Provide the [X, Y] coordinate of the cell's center where the given text is located.  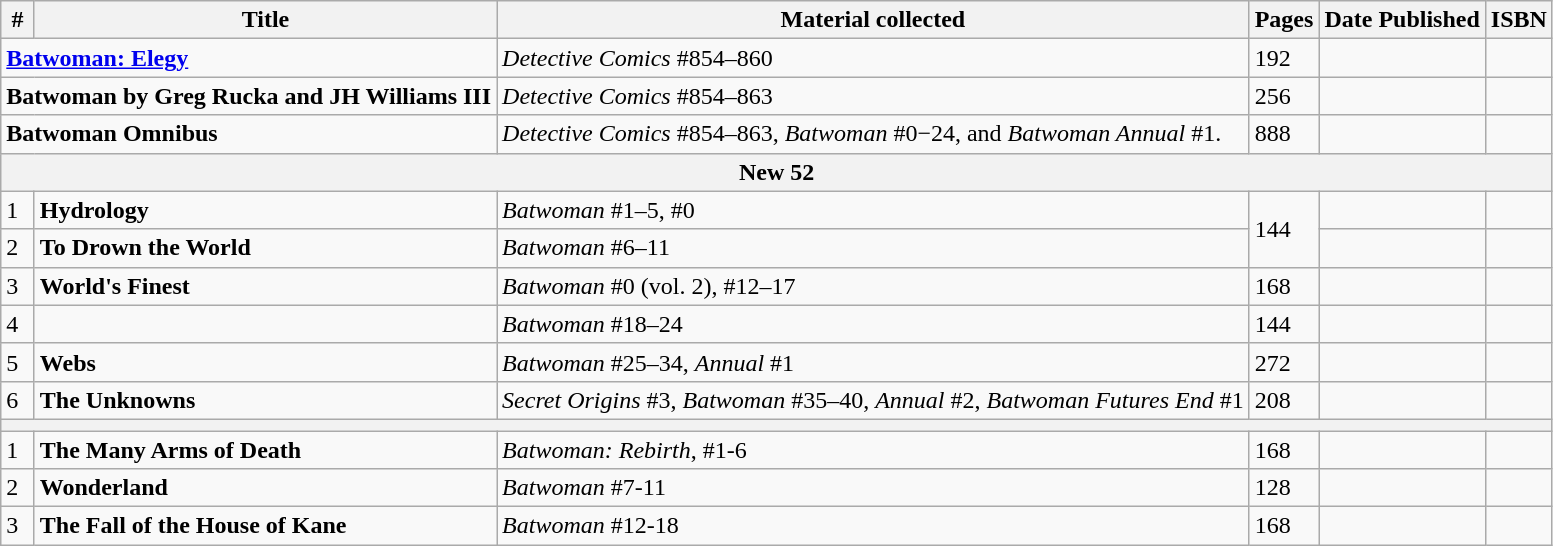
Material collected [874, 20]
272 [1284, 362]
Date Published [1402, 20]
ISBN [1518, 20]
4 [18, 324]
Hydrology [265, 210]
Wonderland [265, 488]
Batwoman #18–24 [874, 324]
Batwoman #7-11 [874, 488]
# [18, 20]
New 52 [777, 172]
Secret Origins #3, Batwoman #35–40, Annual #2, Batwoman Futures End #1 [874, 400]
256 [1284, 96]
Batwoman by Greg Rucka and JH Williams III [249, 96]
888 [1284, 134]
Batwoman Omnibus [249, 134]
Batwoman #25–34, Annual #1 [874, 362]
Batwoman #6–11 [874, 248]
208 [1284, 400]
The Fall of the House of Kane [265, 526]
The Unknowns [265, 400]
To Drown the World [265, 248]
Detective Comics #854–863, Batwoman #0−24, and Batwoman Annual #1. [874, 134]
Batwoman #12-18 [874, 526]
Batwoman #1–5, #0 [874, 210]
The Many Arms of Death [265, 449]
Batwoman #0 (vol. 2), #12–17 [874, 286]
Pages [1284, 20]
Batwoman: Elegy [249, 58]
Detective Comics #854–860 [874, 58]
World's Finest [265, 286]
Detective Comics #854–863 [874, 96]
5 [18, 362]
128 [1284, 488]
192 [1284, 58]
Webs [265, 362]
Batwoman: Rebirth, #1-6 [874, 449]
6 [18, 400]
Title [265, 20]
